Provide the (x, y) coordinate of the cell's center where the given text is located.  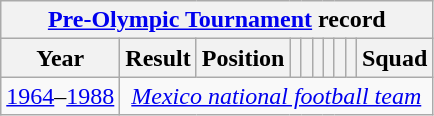
Year (60, 58)
Mexico national football team (276, 96)
Pre-Olympic Tournament record (217, 20)
1964–1988 (60, 96)
Result (158, 58)
Position (243, 58)
Squad (394, 58)
